Return the (X, Y) coordinate for the center point of the cell that contains the specified text.  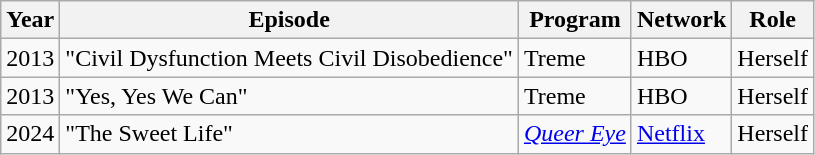
Queer Eye (574, 134)
"Yes, Yes We Can" (290, 96)
Program (574, 20)
Netflix (681, 134)
Year (30, 20)
Episode (290, 20)
"The Sweet Life" (290, 134)
Network (681, 20)
2024 (30, 134)
"Civil Dysfunction Meets Civil Disobedience" (290, 58)
Role (773, 20)
